Capture the cell that displays the provided text and extract its [X, Y] central coordinate. 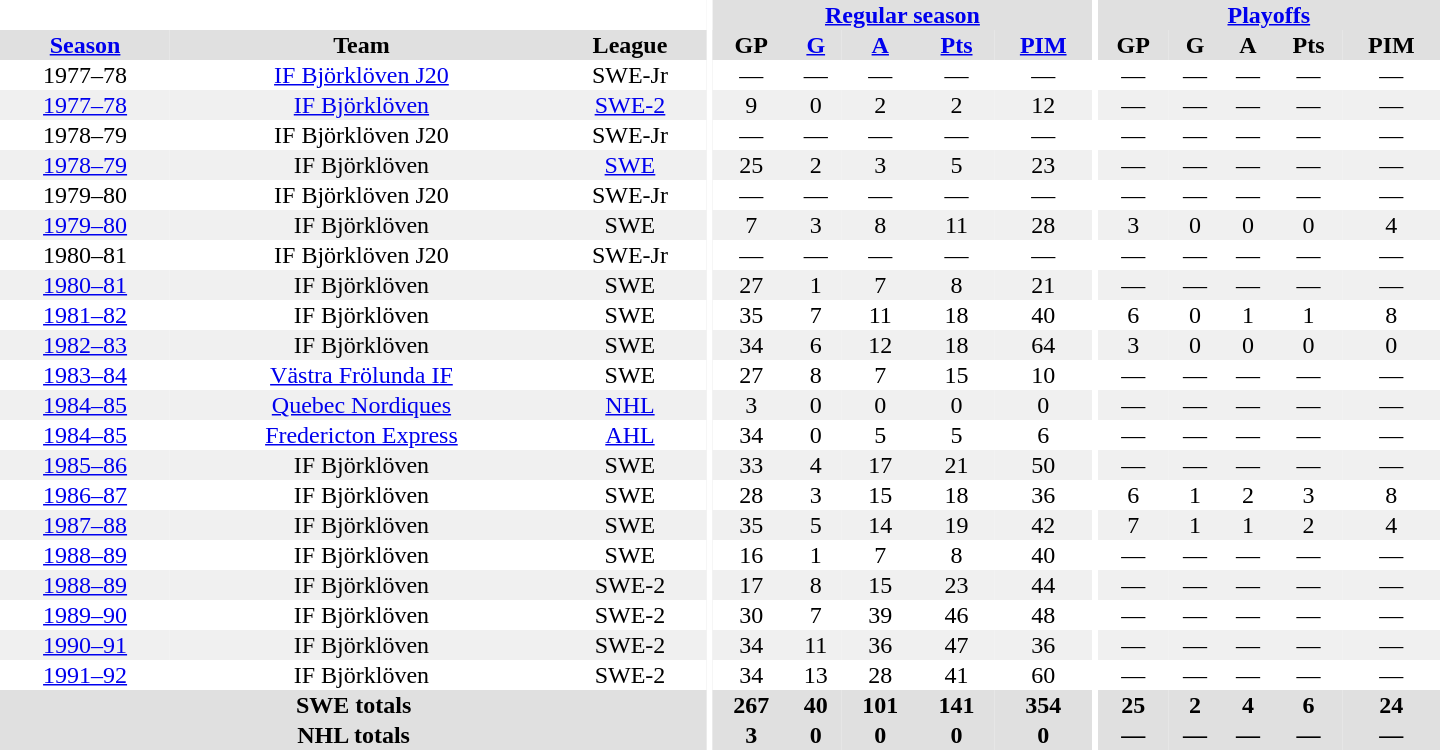
14 [880, 525]
Team [362, 45]
Quebec Nordiques [362, 405]
Playoffs [1269, 15]
SWE totals [354, 705]
44 [1044, 585]
League [630, 45]
NHL totals [354, 735]
1991–92 [85, 675]
1985–86 [85, 465]
1982–83 [85, 345]
24 [1392, 705]
Regular season [902, 15]
42 [1044, 525]
1987–88 [85, 525]
Fredericton Express [362, 435]
46 [956, 615]
1990–91 [85, 645]
47 [956, 645]
141 [956, 705]
Västra Frölunda IF [362, 375]
1983–84 [85, 375]
354 [1044, 705]
41 [956, 675]
39 [880, 615]
NHL [630, 405]
9 [751, 105]
Season [85, 45]
60 [1044, 675]
64 [1044, 345]
19 [956, 525]
33 [751, 465]
10 [1044, 375]
1981–82 [85, 315]
1989–90 [85, 615]
267 [751, 705]
13 [816, 675]
30 [751, 615]
101 [880, 705]
48 [1044, 615]
AHL [630, 435]
16 [751, 555]
1986–87 [85, 495]
50 [1044, 465]
